Locate the cell with the specified text and output its (X, Y) center coordinate. 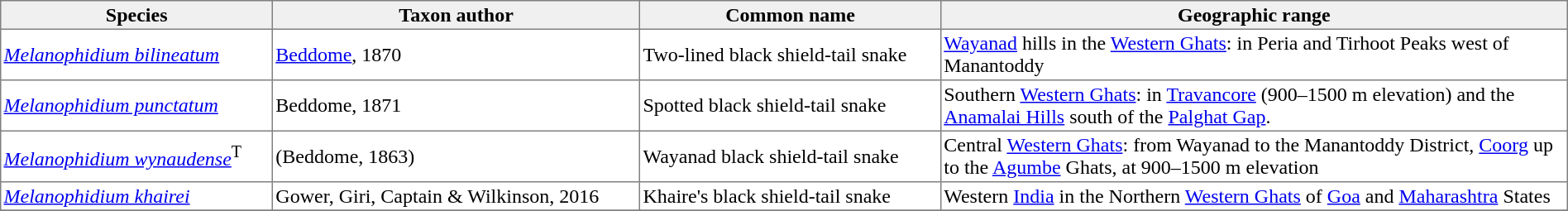
Beddome, 1870 (457, 55)
Western India in the Northern Western Ghats of Goa and Maharashtra States (1254, 196)
Species (137, 15)
(Beddome, 1863) (457, 156)
Taxon author (457, 15)
Khaire's black shield-tail snake (791, 196)
Melanophidium wynaudenseT (137, 156)
Gower, Giri, Captain & Wilkinson, 2016 (457, 196)
Melanophidium khairei (137, 196)
Spotted black shield-tail snake (791, 106)
Melanophidium punctatum (137, 106)
Two-lined black shield-tail snake (791, 55)
Southern Western Ghats: in Travancore (900–1500 m elevation) and the Anamalai Hills south of the Palghat Gap. (1254, 106)
Wayanad hills in the Western Ghats: in Peria and Tirhoot Peaks west of Manantoddy (1254, 55)
Beddome, 1871 (457, 106)
Geographic range (1254, 15)
Central Western Ghats: from Wayanad to the Manantoddy District, Coorg up to the Agumbe Ghats, at 900–1500 m elevation (1254, 156)
Melanophidium bilineatum (137, 55)
Wayanad black shield-tail snake (791, 156)
Common name (791, 15)
